Scan for the cell matching the given text and deliver its (x, y) coordinate at center. 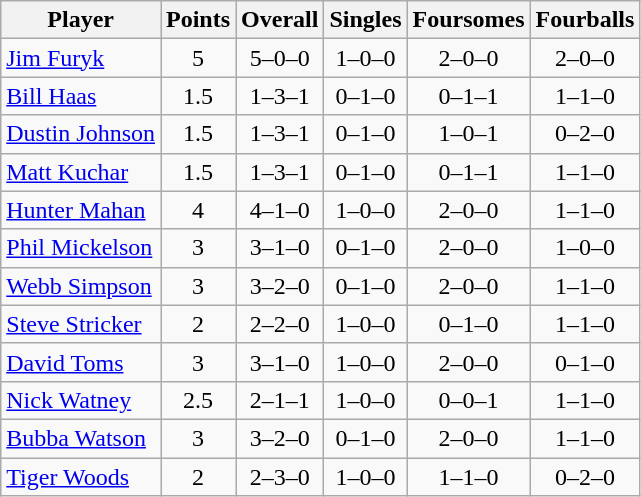
4–1–0 (280, 210)
David Toms (81, 362)
5 (198, 58)
Singles (366, 20)
Bubba Watson (81, 438)
Fourballs (585, 20)
2.5 (198, 400)
Webb Simpson (81, 286)
Overall (280, 20)
Matt Kuchar (81, 172)
Tiger Woods (81, 477)
Jim Furyk (81, 58)
Points (198, 20)
Hunter Mahan (81, 210)
Foursomes (468, 20)
2–1–1 (280, 400)
2–2–0 (280, 324)
Player (81, 20)
Nick Watney (81, 400)
Dustin Johnson (81, 134)
Phil Mickelson (81, 248)
Bill Haas (81, 96)
0–0–1 (468, 400)
Steve Stricker (81, 324)
4 (198, 210)
5–0–0 (280, 58)
1–0–1 (468, 134)
2–3–0 (280, 477)
